From the cell containing the given text, extract its center point as (x, y) coordinate. 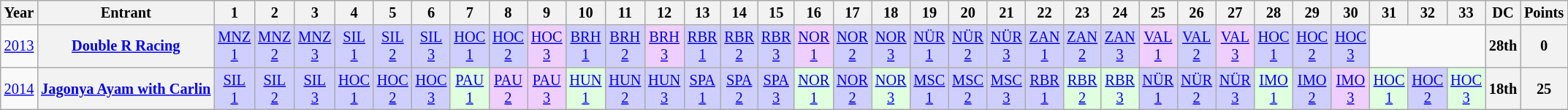
9 (547, 12)
11 (625, 12)
VAL1 (1157, 46)
ZAN3 (1120, 46)
22 (1045, 12)
DC (1503, 12)
HUN3 (664, 89)
Year (19, 12)
8 (509, 12)
17 (852, 12)
10 (586, 12)
19 (929, 12)
23 (1082, 12)
MSC2 (967, 89)
7 (469, 12)
15 (776, 12)
SPA3 (776, 89)
MNZ2 (275, 46)
29 (1312, 12)
MNZ3 (314, 46)
12 (664, 12)
0 (1544, 46)
30 (1350, 12)
6 (431, 12)
VAL3 (1235, 46)
Jagonya Ayam with Carlin (126, 89)
HUN1 (586, 89)
18th (1503, 89)
31 (1390, 12)
BRH1 (586, 46)
26 (1197, 12)
Double R Racing (126, 46)
Entrant (126, 12)
5 (393, 12)
13 (702, 12)
BRH3 (664, 46)
2014 (19, 89)
IMO1 (1274, 89)
16 (814, 12)
32 (1428, 12)
4 (354, 12)
SPA2 (739, 89)
28 (1274, 12)
IMO3 (1350, 89)
SPA1 (702, 89)
28th (1503, 46)
MNZ1 (234, 46)
HUN2 (625, 89)
27 (1235, 12)
20 (967, 12)
1 (234, 12)
33 (1466, 12)
Points (1544, 12)
14 (739, 12)
MSC1 (929, 89)
3 (314, 12)
18 (891, 12)
IMO2 (1312, 89)
ZAN1 (1045, 46)
VAL2 (1197, 46)
2013 (19, 46)
MSC3 (1007, 89)
PAU3 (547, 89)
PAU2 (509, 89)
21 (1007, 12)
24 (1120, 12)
ZAN2 (1082, 46)
2 (275, 12)
BRH2 (625, 46)
PAU1 (469, 89)
